From the cell containing the given text, extract its center point as (X, Y) coordinate. 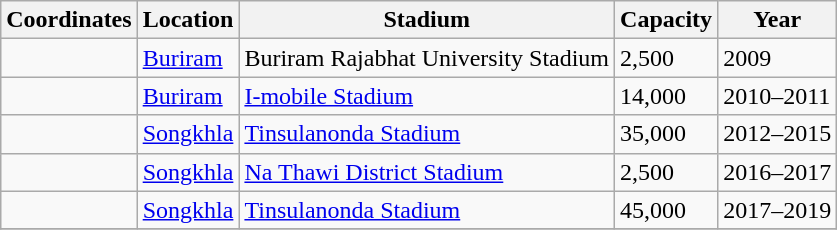
2012–2015 (778, 134)
14,000 (666, 96)
Capacity (666, 20)
Na Thawi District Stadium (427, 172)
Location (188, 20)
2010–2011 (778, 96)
Year (778, 20)
45,000 (666, 210)
2016–2017 (778, 172)
Coordinates (69, 20)
35,000 (666, 134)
Buriram Rajabhat University Stadium (427, 58)
2017–2019 (778, 210)
Stadium (427, 20)
I-mobile Stadium (427, 96)
2009 (778, 58)
